Identify which cell holds the provided text, then report its (x, y) central coordinate. 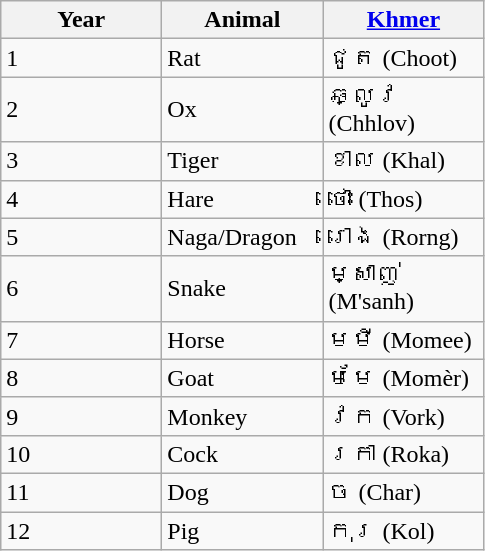
Cock (242, 454)
5 (82, 237)
11 (82, 492)
3 (82, 161)
1 (82, 58)
Hare (242, 199)
ថោះ (Thos) (404, 199)
Animal (242, 20)
Pig (242, 531)
មមែ (Momèr) (404, 378)
មមី (Momee) (404, 340)
ច (Char) (404, 492)
10 (82, 454)
ជូត (Choot) (404, 58)
Tiger (242, 161)
Monkey (242, 416)
Rat (242, 58)
Khmer (404, 20)
12 (82, 531)
7 (82, 340)
កុរ (Kol) (404, 531)
Year (82, 20)
8 (82, 378)
ម្សាញ់ (M'sanh) (404, 288)
Horse (242, 340)
វក (Vork) (404, 416)
9 (82, 416)
4 (82, 199)
6 (82, 288)
ឆ្លូវ (Chhlov) (404, 110)
រោង (Rorng) (404, 237)
2 (82, 110)
រកា (Roka) (404, 454)
ខាល (Khal) (404, 161)
Dog (242, 492)
Ox (242, 110)
Naga/Dragon (242, 237)
Snake (242, 288)
Goat (242, 378)
